Capture the cell that displays the provided text and extract its [x, y] central coordinate. 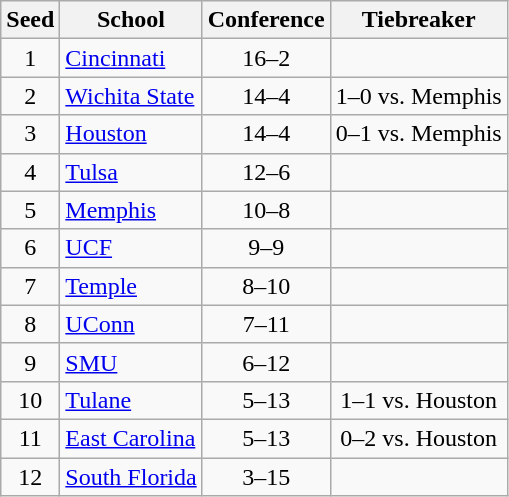
Wichita State [131, 96]
8 [30, 324]
9–9 [266, 248]
11 [30, 438]
8–10 [266, 286]
1–1 vs. Houston [418, 400]
7–11 [266, 324]
Conference [266, 20]
UCF [131, 248]
Seed [30, 20]
School [131, 20]
6–12 [266, 362]
Cincinnati [131, 58]
Houston [131, 134]
5 [30, 210]
7 [30, 286]
SMU [131, 362]
4 [30, 172]
0–2 vs. Houston [418, 438]
Tiebreaker [418, 20]
Temple [131, 286]
Memphis [131, 210]
10 [30, 400]
Tulsa [131, 172]
6 [30, 248]
12–6 [266, 172]
1 [30, 58]
9 [30, 362]
Tulane [131, 400]
3–15 [266, 477]
12 [30, 477]
1–0 vs. Memphis [418, 96]
0–1 vs. Memphis [418, 134]
16–2 [266, 58]
3 [30, 134]
East Carolina [131, 438]
10–8 [266, 210]
South Florida [131, 477]
UConn [131, 324]
2 [30, 96]
